Identify which cell holds the provided text, then report its (X, Y) central coordinate. 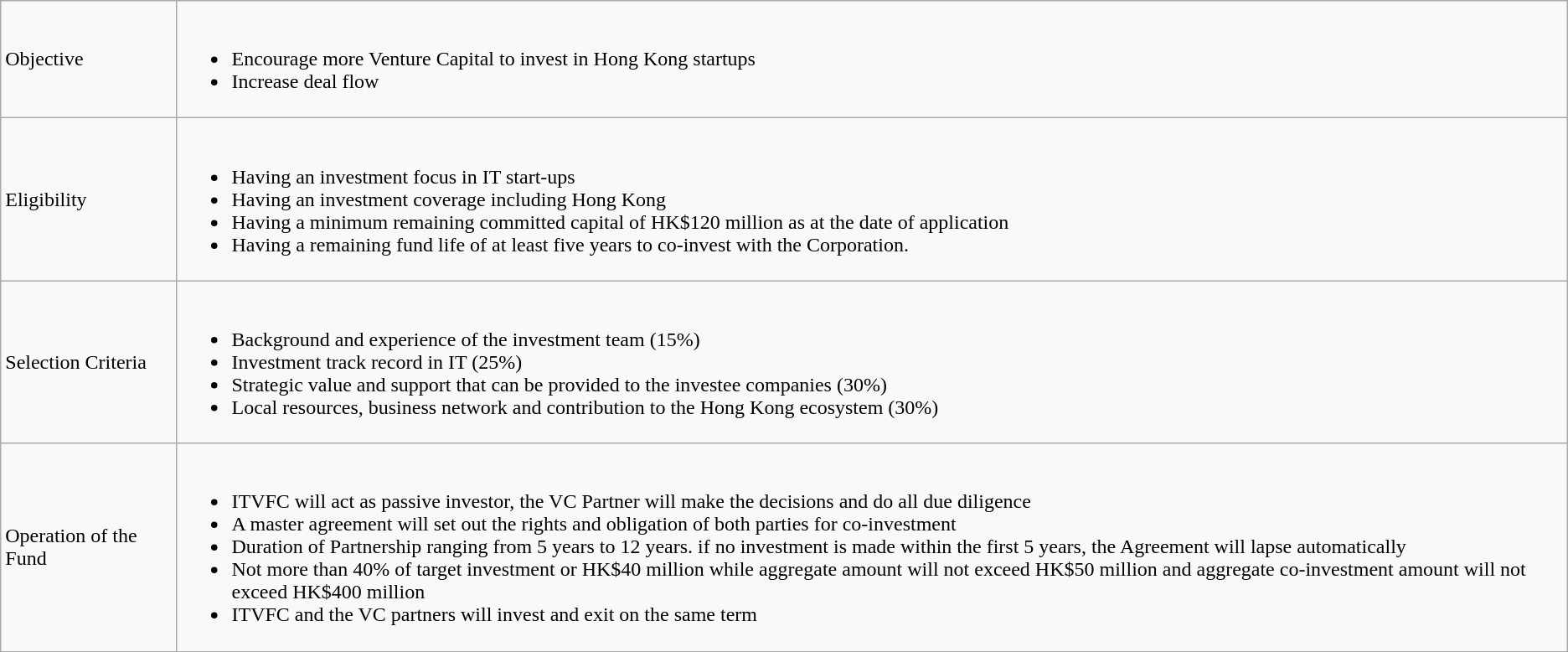
Operation of the Fund (89, 547)
Eligibility (89, 199)
Objective (89, 60)
Encourage more Venture Capital to invest in Hong Kong startupsIncrease deal flow (872, 60)
Selection Criteria (89, 362)
